Provide the [x, y] coordinate of the cell's center where the given text is located.  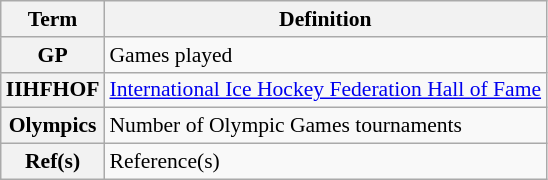
Olympics [53, 126]
Number of Olympic Games tournaments [325, 126]
Ref(s) [53, 162]
IIHFHOF [53, 90]
Reference(s) [325, 162]
Definition [325, 19]
International Ice Hockey Federation Hall of Fame [325, 90]
GP [53, 55]
Term [53, 19]
Games played [325, 55]
